Pinpoint the cell where the given text exists, returning its [x, y] midpoint coordinate. 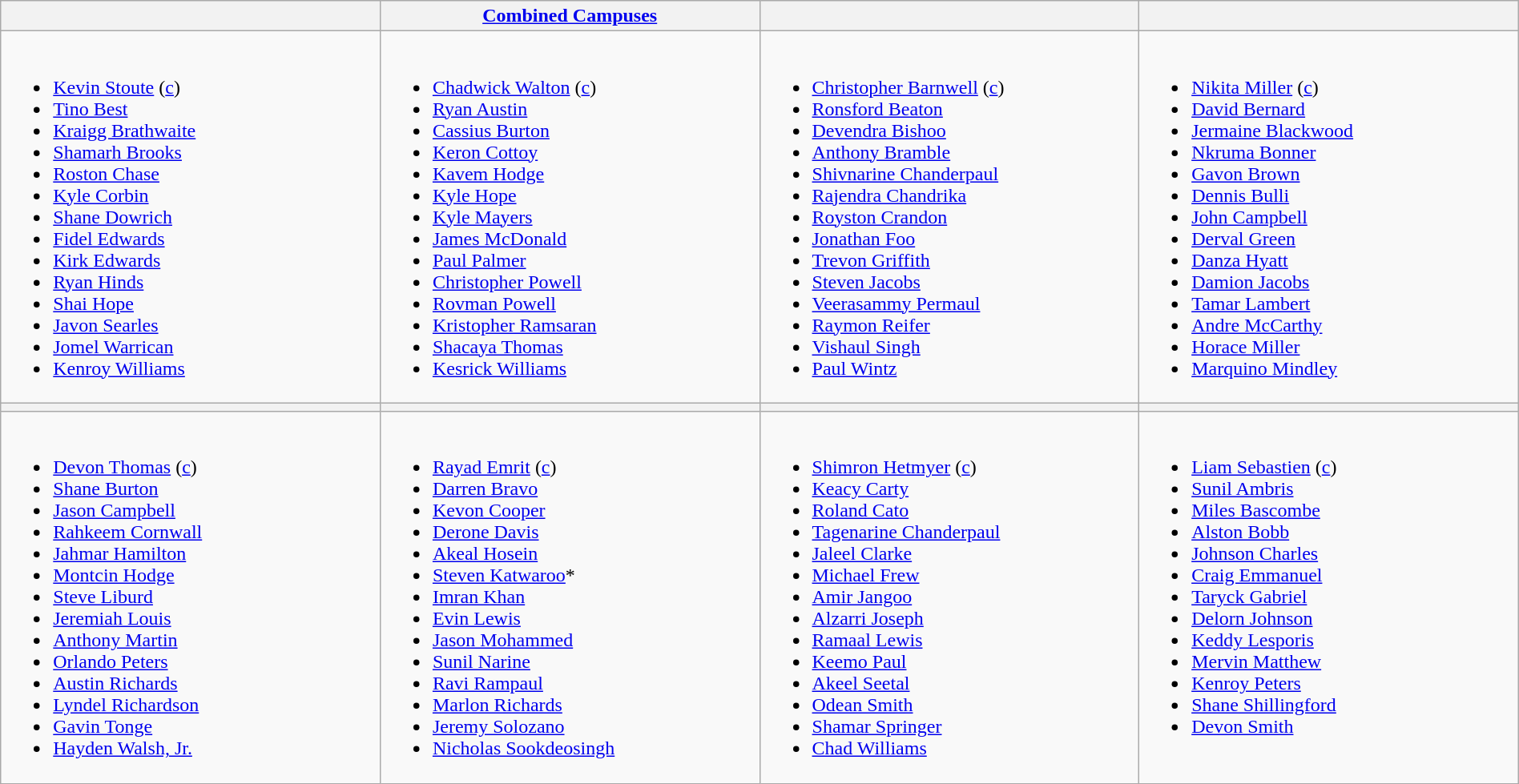
Combined Campuses [570, 16]
